Search for the cell housing the specified text and yield its [X, Y] center coordinate. 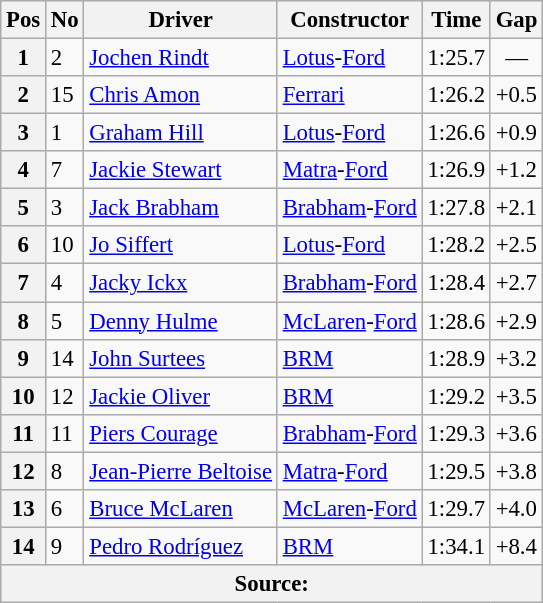
15 [65, 95]
+3.2 [516, 358]
Jean-Pierre Beltoise [180, 471]
+4.0 [516, 509]
+3.8 [516, 471]
1:34.1 [456, 546]
— [516, 58]
Bruce McLaren [180, 509]
+2.9 [516, 321]
Piers Courage [180, 433]
Denny Hulme [180, 321]
1:29.7 [456, 509]
1:29.2 [456, 396]
Gap [516, 20]
13 [24, 509]
+0.9 [516, 133]
Pos [24, 20]
1:26.2 [456, 95]
+3.5 [516, 396]
1:26.6 [456, 133]
Chris Amon [180, 95]
1:29.3 [456, 433]
Ferrari [350, 95]
1:28.6 [456, 321]
Jack Brabham [180, 208]
+0.5 [516, 95]
Jochen Rindt [180, 58]
1:25.7 [456, 58]
Jacky Ickx [180, 283]
Constructor [350, 20]
1:26.9 [456, 170]
+2.1 [516, 208]
1:27.8 [456, 208]
1:28.9 [456, 358]
+2.7 [516, 283]
Pedro Rodríguez [180, 546]
Driver [180, 20]
Time [456, 20]
Jackie Stewart [180, 170]
1:29.5 [456, 471]
No [65, 20]
Jo Siffert [180, 245]
+2.5 [516, 245]
1:28.4 [456, 283]
1:28.2 [456, 245]
John Surtees [180, 358]
Jackie Oliver [180, 396]
+8.4 [516, 546]
+3.6 [516, 433]
Source: [272, 584]
+1.2 [516, 170]
Graham Hill [180, 133]
